Extract the [x, y] coordinate from the center of the cell holding the provided text.  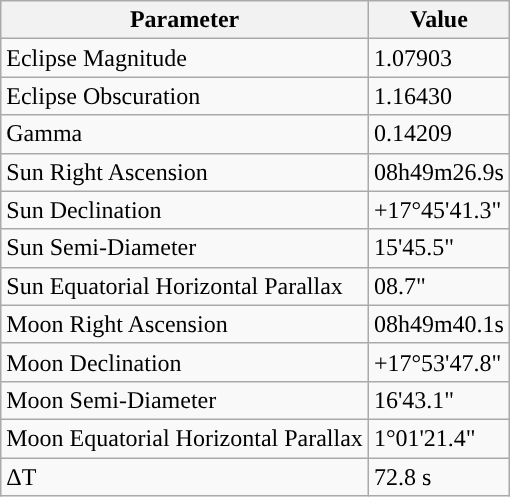
15'45.5" [438, 248]
Moon Right Ascension [185, 324]
08.7" [438, 286]
Eclipse Magnitude [185, 58]
Sun Semi-Diameter [185, 248]
Moon Equatorial Horizontal Parallax [185, 438]
Sun Declination [185, 210]
0.14209 [438, 134]
Eclipse Obscuration [185, 96]
1.07903 [438, 58]
16'43.1" [438, 400]
Value [438, 20]
1°01'21.4" [438, 438]
Sun Right Ascension [185, 172]
08h49m40.1s [438, 324]
08h49m26.9s [438, 172]
Gamma [185, 134]
Parameter [185, 20]
Moon Declination [185, 362]
+17°45'41.3" [438, 210]
ΔT [185, 477]
+17°53'47.8" [438, 362]
Moon Semi-Diameter [185, 400]
72.8 s [438, 477]
1.16430 [438, 96]
Sun Equatorial Horizontal Parallax [185, 286]
